Pinpoint the cell where the given text exists, returning its (x, y) midpoint coordinate. 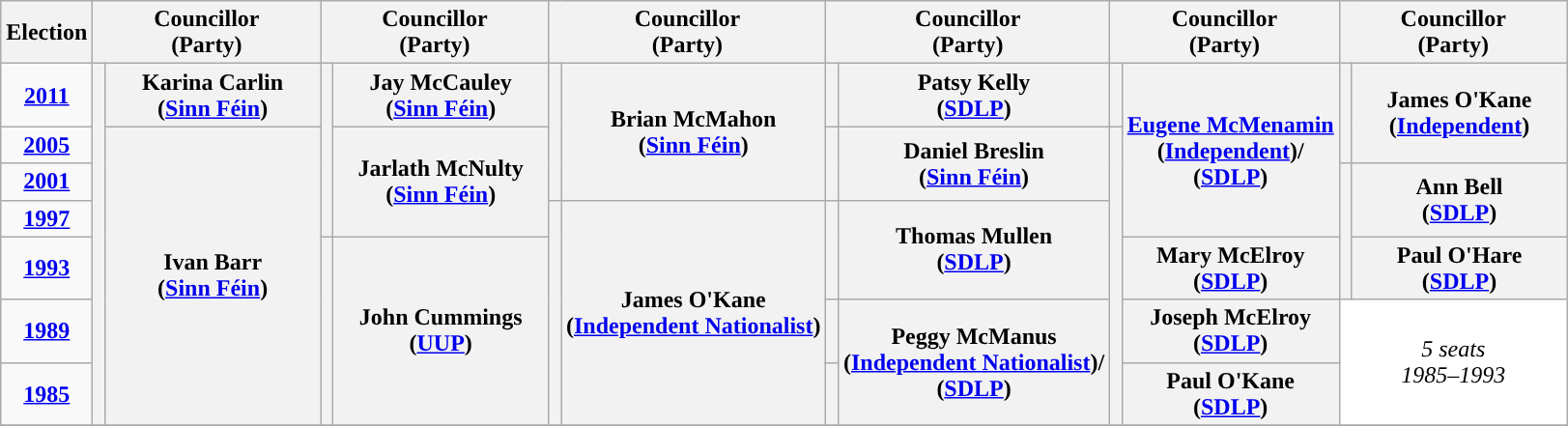
1993 (46, 269)
Patsy Kelly (SDLP) (974, 95)
1985 (46, 394)
Joseph McElroy (SDLP) (1231, 330)
Jarlath McNulty (Sinn Féin) (441, 182)
John Cummings (UUP) (441, 330)
5 seats1985–1993 (1453, 362)
1997 (46, 218)
Peggy McManus (Independent Nationalist)/ (SDLP) (974, 362)
Jay McCauley (Sinn Féin) (441, 95)
Brian McMahon (Sinn Féin) (693, 131)
2005 (46, 145)
Election (46, 33)
Karina Carlin (Sinn Féin) (213, 95)
Thomas Mullen (SDLP) (974, 249)
James O'Kane (Independent) (1460, 114)
Eugene McMenamin (Independent)/ (SDLP) (1231, 151)
Ann Bell (SDLP) (1460, 200)
1989 (46, 330)
Ivan Barr (Sinn Féin) (213, 276)
Daniel Breslin (Sinn Féin) (974, 163)
2001 (46, 182)
James O'Kane (Independent Nationalist) (693, 313)
2011 (46, 95)
Paul O'Kane (SDLP) (1231, 394)
Mary McElroy (SDLP) (1231, 269)
Paul O'Hare (SDLP) (1460, 269)
